Return [x, y] of the center of cell containing provided text 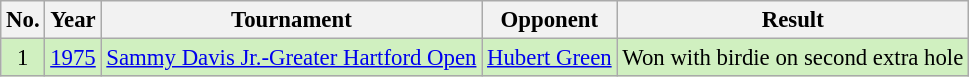
1 [23, 58]
1975 [73, 58]
Year [73, 20]
Opponent [550, 20]
Won with birdie on second extra hole [793, 58]
Result [793, 20]
Tournament [292, 20]
No. [23, 20]
Hubert Green [550, 58]
Sammy Davis Jr.-Greater Hartford Open [292, 58]
